Extract the [x, y] coordinate from the center of the cell holding the provided text.  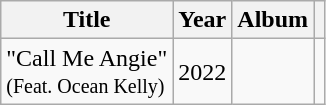
"Call Me Angie"(Feat. Ocean Kelly) [87, 72]
Year [202, 20]
Title [87, 20]
2022 [202, 72]
Album [273, 20]
